Return the [X, Y] coordinate for the center point of the cell that contains the specified text.  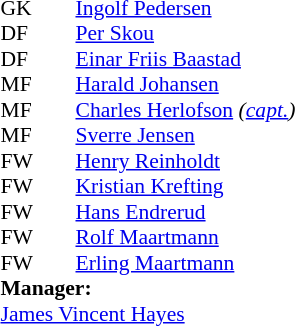
Einar Friis Baastad [185, 59]
Harald Johansen [185, 85]
Manager: [148, 289]
Charles Herlofson (capt.) [185, 110]
Per Skou [185, 33]
Rolf Maartmann [185, 237]
Sverre Jensen [185, 135]
Hans Endrerud [185, 212]
Kristian Krefting [185, 187]
Erling Maartmann [185, 263]
Henry Reinholdt [185, 161]
